Return [X, Y] of the center of cell containing provided text 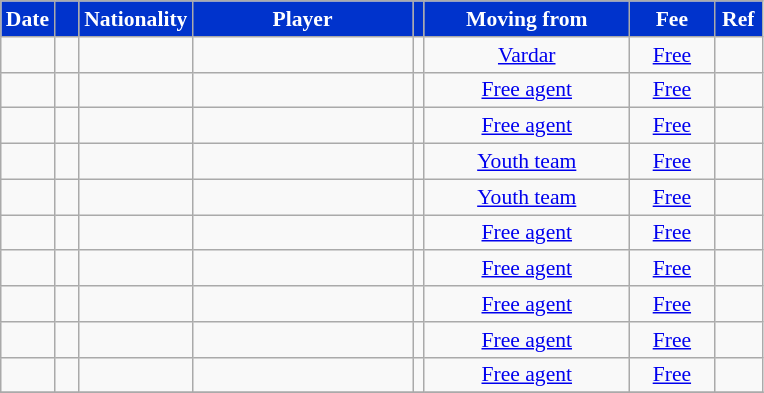
Date [28, 19]
Vardar [526, 55]
Fee [672, 19]
Nationality [136, 19]
Moving from [526, 19]
Player [302, 19]
Ref [738, 19]
